From the cell containing the given text, extract its center point as [X, Y] coordinate. 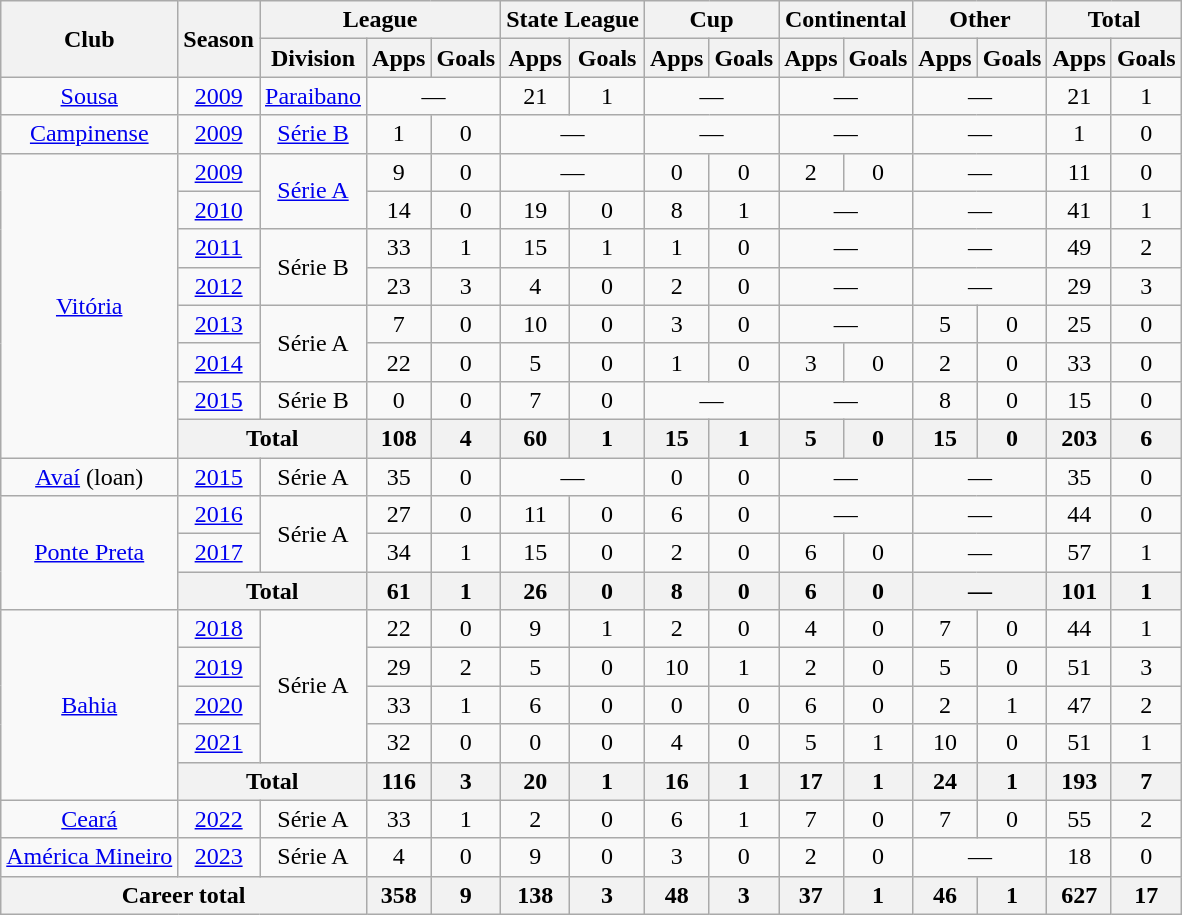
203 [1079, 438]
61 [399, 591]
Vitória [90, 305]
55 [1079, 819]
627 [1079, 895]
24 [945, 781]
Other [980, 20]
League [380, 20]
34 [399, 553]
2018 [219, 629]
2016 [219, 515]
18 [1079, 857]
57 [1079, 553]
2017 [219, 553]
2020 [219, 705]
358 [399, 895]
20 [536, 781]
2011 [219, 248]
23 [399, 286]
41 [1079, 210]
2019 [219, 667]
2022 [219, 819]
60 [536, 438]
Career total [184, 895]
48 [676, 895]
108 [399, 438]
49 [1079, 248]
47 [1079, 705]
Ceará [90, 819]
26 [536, 591]
27 [399, 515]
116 [399, 781]
32 [399, 743]
Continental [846, 20]
Division [314, 58]
193 [1079, 781]
Cup [711, 20]
14 [399, 210]
Bahia [90, 705]
Paraibano [314, 96]
2013 [219, 324]
101 [1079, 591]
19 [536, 210]
138 [536, 895]
Avaí (loan) [90, 477]
Ponte Preta [90, 553]
2021 [219, 743]
2012 [219, 286]
Season [219, 39]
46 [945, 895]
América Mineiro [90, 857]
2023 [219, 857]
2010 [219, 210]
2014 [219, 362]
Club [90, 39]
16 [676, 781]
37 [811, 895]
Sousa [90, 96]
Campinense [90, 134]
25 [1079, 324]
State League [573, 20]
